Find where the given text appears and provide that cell's center as (x, y) coordinate. 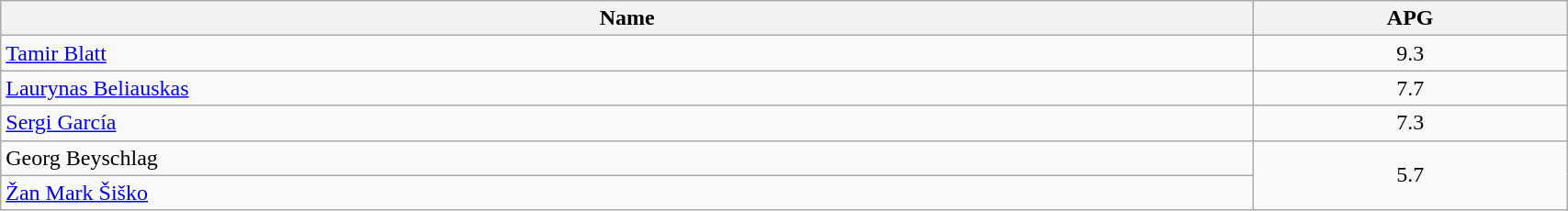
APG (1411, 18)
9.3 (1411, 53)
Žan Mark Šiško (627, 193)
Name (627, 18)
7.3 (1411, 123)
Sergi García (627, 123)
Laurynas Beliauskas (627, 88)
Tamir Blatt (627, 53)
7.7 (1411, 88)
Georg Beyschlag (627, 158)
5.7 (1411, 175)
